Find where the given text appears and provide that cell's center as [X, Y] coordinate. 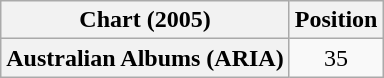
35 [336, 58]
Australian Albums (ARIA) [145, 58]
Position [336, 20]
Chart (2005) [145, 20]
